For the text-containing cell, return its midpoint in (x, y) coordinate format. 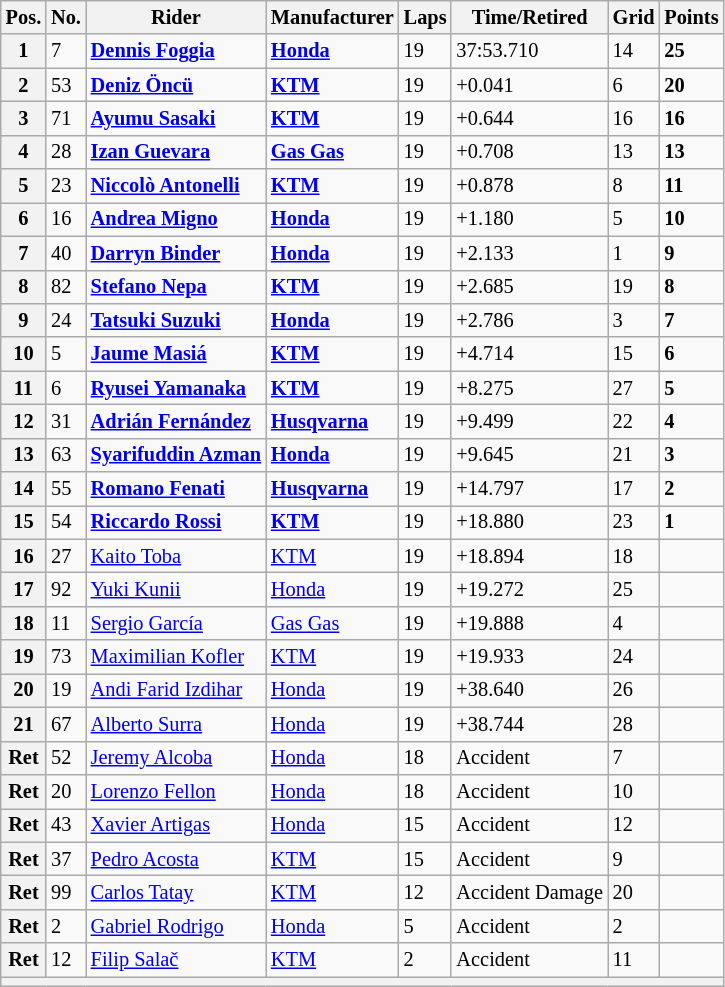
+9.499 (529, 421)
37:53.710 (529, 51)
37 (66, 859)
Jaume Masiá (176, 354)
+0.041 (529, 85)
53 (66, 85)
Accident Damage (529, 892)
Points (691, 17)
54 (66, 522)
63 (66, 455)
40 (66, 253)
+2.685 (529, 287)
26 (634, 690)
+0.644 (529, 118)
Yuki Kunii (176, 589)
+19.888 (529, 623)
+38.640 (529, 690)
Niccolò Antonelli (176, 186)
Gabriel Rodrigo (176, 926)
71 (66, 118)
73 (66, 657)
Deniz Öncü (176, 85)
+9.645 (529, 455)
31 (66, 421)
Riccardo Rossi (176, 522)
No. (66, 17)
+18.880 (529, 522)
Jeremy Alcoba (176, 758)
+0.878 (529, 186)
Sergio García (176, 623)
Carlos Tatay (176, 892)
+4.714 (529, 354)
Grid (634, 17)
67 (66, 724)
52 (66, 758)
99 (66, 892)
+1.180 (529, 219)
+19.272 (529, 589)
Tatsuki Suzuki (176, 320)
Xavier Artigas (176, 825)
+8.275 (529, 388)
+2.133 (529, 253)
Maximilian Kofler (176, 657)
55 (66, 489)
43 (66, 825)
Ayumu Sasaki (176, 118)
Andi Farid Izdihar (176, 690)
Pos. (24, 17)
Rider (176, 17)
Romano Fenati (176, 489)
Lorenzo Fellon (176, 791)
+38.744 (529, 724)
Stefano Nepa (176, 287)
Pedro Acosta (176, 859)
92 (66, 589)
+19.933 (529, 657)
Alberto Surra (176, 724)
+0.708 (529, 152)
Darryn Binder (176, 253)
Izan Guevara (176, 152)
Time/Retired (529, 17)
Ryusei Yamanaka (176, 388)
+14.797 (529, 489)
Kaito Toba (176, 556)
+18.894 (529, 556)
+2.786 (529, 320)
Dennis Foggia (176, 51)
82 (66, 287)
Manufacturer (332, 17)
Adrián Fernández (176, 421)
Laps (426, 17)
Syarifuddin Azman (176, 455)
Andrea Migno (176, 219)
Filip Salač (176, 960)
22 (634, 421)
